Capture the cell that displays the provided text and extract its (x, y) central coordinate. 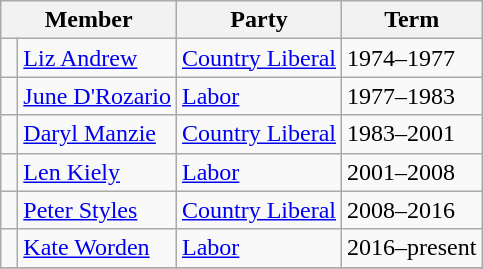
2001–2008 (412, 172)
June D'Rozario (98, 96)
Peter Styles (98, 210)
Term (412, 20)
Len Kiely (98, 172)
Party (260, 20)
1974–1977 (412, 58)
2016–present (412, 248)
2008–2016 (412, 210)
1983–2001 (412, 134)
Daryl Manzie (98, 134)
1977–1983 (412, 96)
Liz Andrew (98, 58)
Kate Worden (98, 248)
Member (89, 20)
